Capture the cell that displays the provided text and extract its [X, Y] central coordinate. 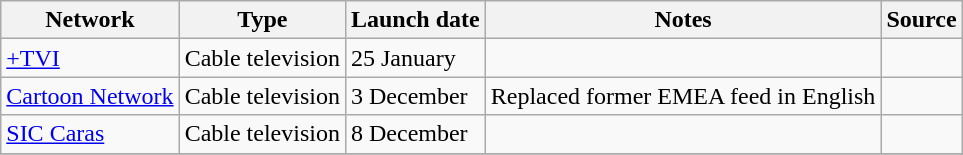
SIC Caras [90, 134]
Replaced former EMEA feed in English [683, 96]
Launch date [415, 20]
Source [922, 20]
Cartoon Network [90, 96]
+TVI [90, 58]
25 January [415, 58]
Network [90, 20]
3 December [415, 96]
8 December [415, 134]
Notes [683, 20]
Type [262, 20]
